Provide the [x, y] coordinate of the cell's center where the given text is located.  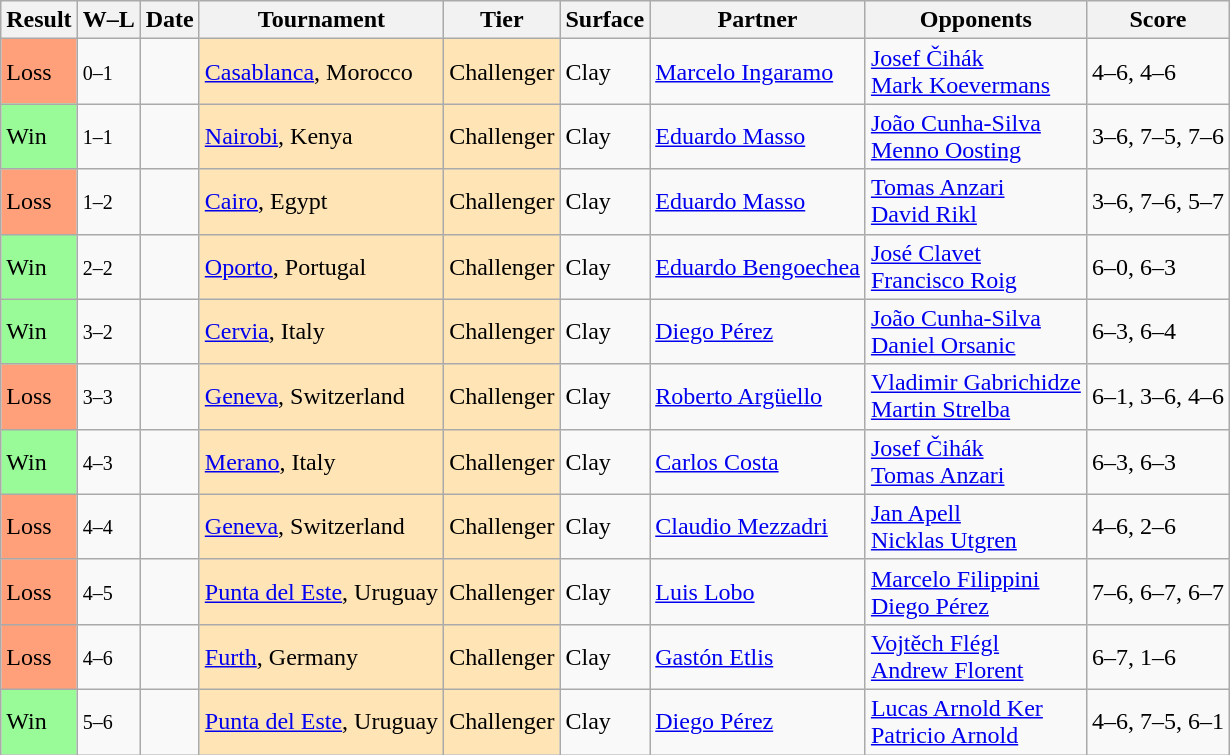
João Cunha-Silva Daniel Orsanic [976, 332]
Surface [605, 20]
Gastón Etlis [758, 656]
4–6 [108, 656]
João Cunha-Silva Menno Oosting [976, 136]
Lucas Arnold Ker Patricio Arnold [976, 722]
Eduardo Bengoechea [758, 266]
3–2 [108, 332]
Furth, Germany [321, 656]
Marcelo Filippini Diego Pérez [976, 592]
Date [170, 20]
3–6, 7–6, 5–7 [1158, 202]
7–6, 6–7, 6–7 [1158, 592]
Cairo, Egypt [321, 202]
4–6, 7–5, 6–1 [1158, 722]
Tournament [321, 20]
Roberto Argüello [758, 396]
Josef Čihák Tomas Anzari [976, 462]
6–3, 6–4 [1158, 332]
Jan Apell Nicklas Utgren [976, 526]
Josef Čihák Mark Koevermans [976, 72]
W–L [108, 20]
Merano, Italy [321, 462]
Opponents [976, 20]
5–6 [108, 722]
4–6, 4–6 [1158, 72]
0–1 [108, 72]
1–2 [108, 202]
Result [39, 20]
6–1, 3–6, 4–6 [1158, 396]
Tomas Anzari David Rikl [976, 202]
Casablanca, Morocco [321, 72]
4–4 [108, 526]
2–2 [108, 266]
6–7, 1–6 [1158, 656]
Vojtěch Flégl Andrew Florent [976, 656]
Marcelo Ingaramo [758, 72]
Tier [502, 20]
Carlos Costa [758, 462]
3–6, 7–5, 7–6 [1158, 136]
6–0, 6–3 [1158, 266]
José Clavet Francisco Roig [976, 266]
Nairobi, Kenya [321, 136]
Luis Lobo [758, 592]
Claudio Mezzadri [758, 526]
6–3, 6–3 [1158, 462]
Cervia, Italy [321, 332]
4–5 [108, 592]
4–3 [108, 462]
Score [1158, 20]
Partner [758, 20]
1–1 [108, 136]
Vladimir Gabrichidze Martin Strelba [976, 396]
3–3 [108, 396]
Oporto, Portugal [321, 266]
4–6, 2–6 [1158, 526]
